Return the (X, Y) coordinate for the center point of the cell that contains the specified text.  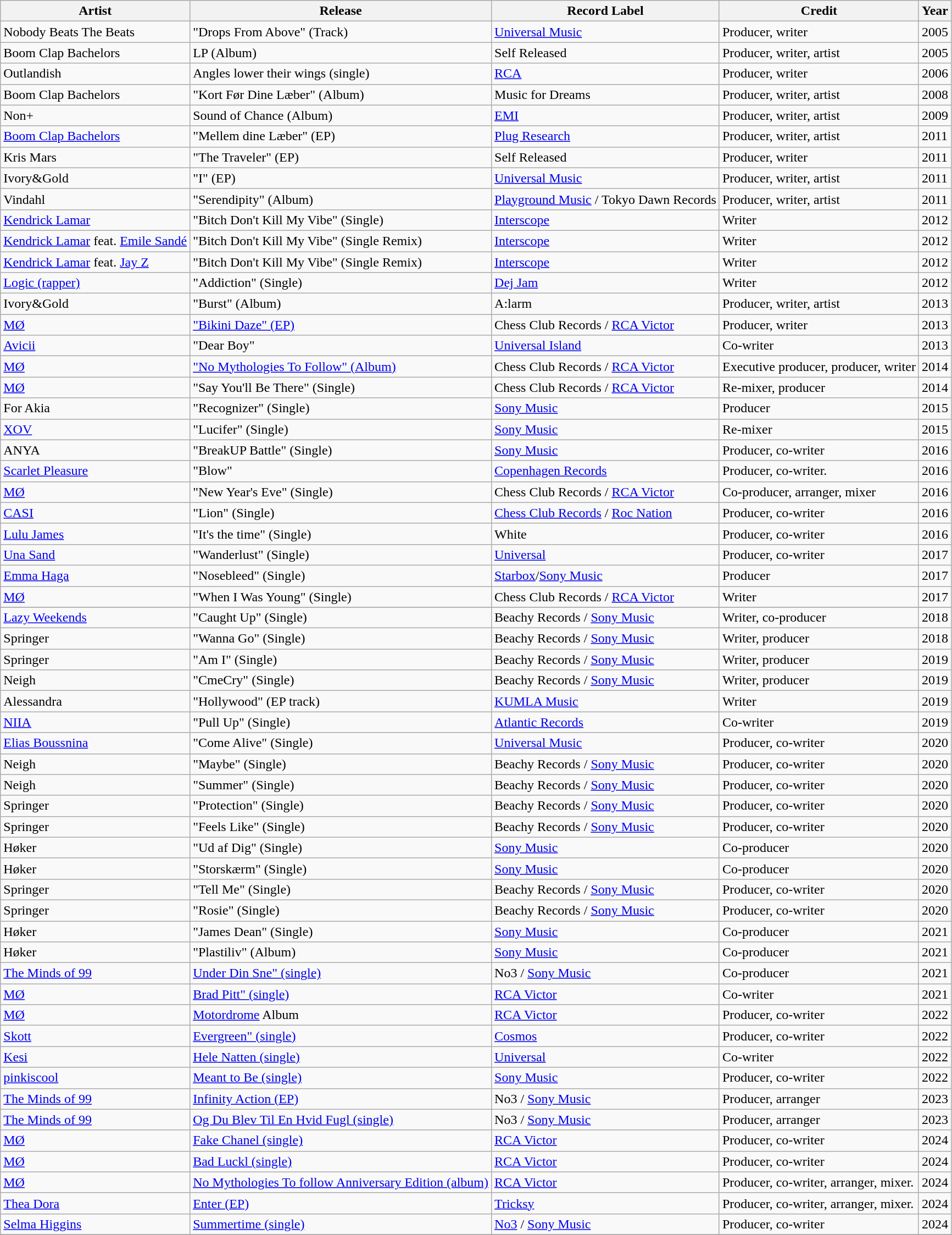
Dej Jam (605, 283)
Copenhagen Records (605, 471)
"Bikini Daze" (EP) (341, 325)
Chess Club Records / Roc Nation (605, 513)
Fake Chanel (single) (341, 1140)
"Wanderlust" (Single) (341, 555)
XOV (96, 429)
2008 (935, 95)
"Serendipity" (Album) (341, 199)
Elias Boussnina (96, 743)
No Mythologies To follow Anniversary Edition (album) (341, 1182)
Emma Haga (96, 575)
Angles lower their wings (single) (341, 74)
Kesi (96, 1057)
Outlandish (96, 74)
Lazy Weekends (96, 618)
"Maybe" (Single) (341, 764)
Co-producer, arranger, mixer (819, 492)
"Dear Boy" (341, 346)
"Mellem dine Læber" (EP) (341, 136)
"Lucifer" (Single) (341, 429)
Alessandra (96, 701)
Music for Dreams (605, 95)
Infinity Action (EP) (341, 1099)
A:larm (605, 304)
Starbox/Sony Music (605, 575)
"Burst" (Album) (341, 304)
Scarlet Pleasure (96, 471)
Re-mixer, producer (819, 387)
Artist (96, 11)
"New Year's Eve" (Single) (341, 492)
Vindahl (96, 199)
Kendrick Lamar feat. Jay Z (96, 262)
"The Traveler" (EP) (341, 157)
Release (341, 11)
Record Label (605, 11)
Executive producer, producer, writer (819, 367)
Thea Dora (96, 1203)
"Recognizer" (Single) (341, 408)
"Plastiliv" (Album) (341, 952)
Bad Luckl (single) (341, 1161)
2009 (935, 115)
Kendrick Lamar (96, 220)
Logic (rapper) (96, 283)
Skott (96, 1036)
Atlantic Records (605, 722)
NIIA (96, 722)
"Pull Up" (Single) (341, 722)
"Blow" (341, 471)
Lulu James (96, 534)
Universal Island (605, 346)
"Caught Up" (Single) (341, 618)
Hele Natten (single) (341, 1057)
"Kort Før Dine Læber" (Album) (341, 95)
Sound of Chance (Album) (341, 115)
"No Mythologies To Follow" (Album) (341, 367)
2006 (935, 74)
Tricksy (605, 1203)
Evergreen" (single) (341, 1036)
Writer, co-producer (819, 618)
"Protection" (Single) (341, 806)
Selma Higgins (96, 1224)
White (605, 534)
ANYA (96, 450)
Avicii (96, 346)
"Come Alive" (Single) (341, 743)
Motordrome Album (341, 1015)
"I" (EP) (341, 178)
"Nosebleed" (Single) (341, 575)
Una Sand (96, 555)
"BreakUP Battle" (Single) (341, 450)
For Akia (96, 408)
EMI (605, 115)
Cosmos (605, 1036)
"Am I" (Single) (341, 660)
"Rosie" (Single) (341, 910)
"Drops From Above" (Track) (341, 32)
"CmeCry" (Single) (341, 680)
"Hollywood" (EP track) (341, 701)
KUMLA Music (605, 701)
Kris Mars (96, 157)
"It's the time" (Single) (341, 534)
LP (Album) (341, 53)
Nobody Beats The Beats (96, 32)
Under Din Sne" (single) (341, 973)
"Tell Me" (Single) (341, 889)
Meant to Be (single) (341, 1078)
Enter (EP) (341, 1203)
Non+ (96, 115)
Summertime (single) (341, 1224)
Kendrick Lamar feat. Emile Sandé (96, 241)
"Ud af Dig" (Single) (341, 848)
"Storskærm" (Single) (341, 868)
"Wanna Go" (Single) (341, 639)
RCA (605, 74)
Year (935, 11)
"Summer" (Single) (341, 785)
Credit (819, 11)
"Addiction" (Single) (341, 283)
"James Dean" (Single) (341, 932)
Brad Pitt" (single) (341, 994)
Og Du Blev Til En Hvid Fugl (single) (341, 1120)
"Say You'll Be There" (Single) (341, 387)
"When I Was Young" (Single) (341, 596)
CASI (96, 513)
"Bitch Don't Kill My Vibe" (Single) (341, 220)
"Lion" (Single) (341, 513)
Re-mixer (819, 429)
Playground Music / Tokyo Dawn Records (605, 199)
pinkiscool (96, 1078)
Plug Research (605, 136)
Producer, co-writer. (819, 471)
"Feels Like" (Single) (341, 827)
